Return the [x, y] coordinate for the center point of the cell that contains the specified text.  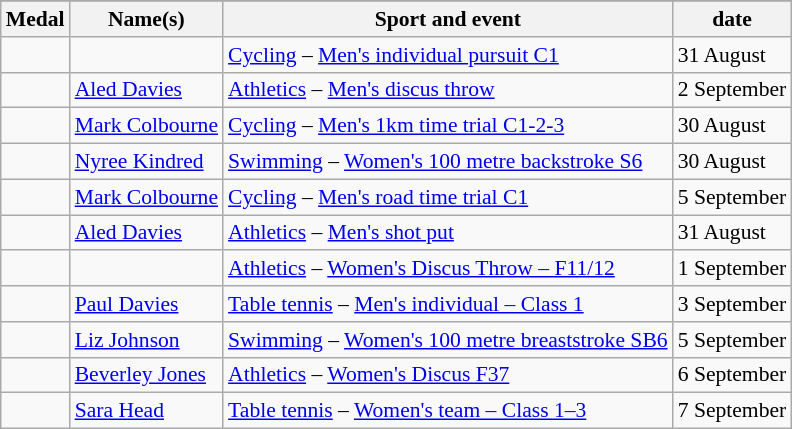
Liz Johnson [146, 340]
2 September [732, 90]
Swimming – Women's 100 metre breaststroke SB6 [448, 340]
Paul Davies [146, 304]
Athletics – Women's Discus F37 [448, 375]
7 September [732, 411]
Athletics – Men's shot put [448, 233]
Name(s) [146, 19]
1 September [732, 269]
Sport and event [448, 19]
Table tennis – Men's individual – Class 1 [448, 304]
Beverley Jones [146, 375]
Athletics – Women's Discus Throw – F11/12 [448, 269]
Nyree Kindred [146, 162]
Swimming – Women's 100 metre backstroke S6 [448, 162]
Cycling – Men's individual pursuit C1 [448, 55]
6 September [732, 375]
Athletics – Men's discus throw [448, 90]
3 September [732, 304]
Sara Head [146, 411]
Cycling – Men's 1km time trial C1-2-3 [448, 126]
Cycling – Men's road time trial C1 [448, 197]
Table tennis – Women's team – Class 1–3 [448, 411]
Medal [36, 19]
date [732, 19]
